Extract the (X, Y) coordinate from the center of the cell holding the provided text.  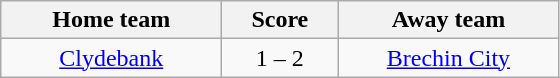
Clydebank (112, 58)
Score (280, 20)
1 – 2 (280, 58)
Away team (448, 20)
Home team (112, 20)
Brechin City (448, 58)
